Scan for the cell matching the given text and deliver its [X, Y] coordinate at center. 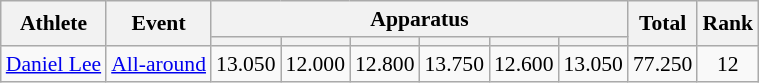
Athlete [54, 24]
Daniel Lee [54, 64]
77.250 [662, 64]
Apparatus [420, 19]
Total [662, 24]
12.800 [384, 64]
All-around [158, 64]
Rank [728, 24]
13.750 [454, 64]
12 [728, 64]
12.600 [524, 64]
12.000 [316, 64]
Event [158, 24]
